Locate the cell with the specified text and output its (x, y) center coordinate. 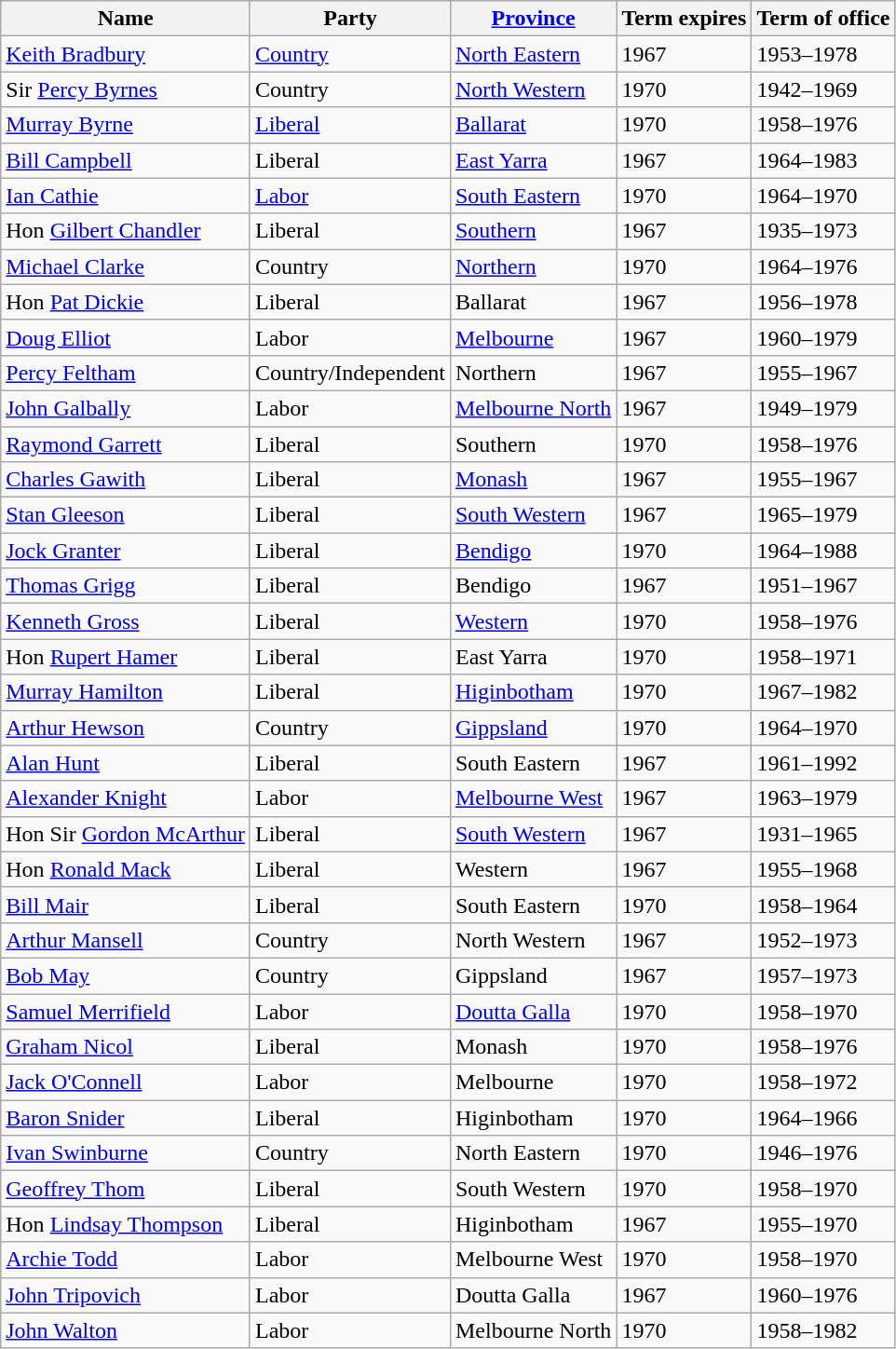
Hon Pat Dickie (126, 302)
Ian Cathie (126, 196)
1931–1965 (823, 834)
Kenneth Gross (126, 621)
1964–1966 (823, 1118)
Bill Mair (126, 905)
Alan Hunt (126, 763)
1956–1978 (823, 302)
Baron Snider (126, 1118)
1955–1970 (823, 1224)
1958–1972 (823, 1083)
Bob May (126, 975)
1957–1973 (823, 975)
1963–1979 (823, 798)
Hon Sir Gordon McArthur (126, 834)
Term of office (823, 19)
Michael Clarke (126, 266)
Samuel Merrifield (126, 1011)
Murray Byrne (126, 125)
1952–1973 (823, 940)
Hon Rupert Hamer (126, 657)
Graham Nicol (126, 1047)
Doug Elliot (126, 337)
Thomas Grigg (126, 586)
1961–1992 (823, 763)
Jack O'Connell (126, 1083)
Bill Campbell (126, 160)
1960–1979 (823, 337)
1946–1976 (823, 1153)
Name (126, 19)
Sir Percy Byrnes (126, 89)
John Tripovich (126, 1295)
Arthur Mansell (126, 940)
Percy Feltham (126, 373)
1964–1976 (823, 266)
1935–1973 (823, 231)
1958–1982 (823, 1330)
Arthur Hewson (126, 728)
Alexander Knight (126, 798)
1942–1969 (823, 89)
1958–1971 (823, 657)
Country/Independent (350, 373)
1967–1982 (823, 692)
Hon Lindsay Thompson (126, 1224)
1949–1979 (823, 408)
1955–1968 (823, 869)
Ivan Swinburne (126, 1153)
1965–1979 (823, 515)
Hon Ronald Mack (126, 869)
1960–1976 (823, 1295)
Jock Granter (126, 551)
John Walton (126, 1330)
Geoffrey Thom (126, 1189)
1951–1967 (823, 586)
Stan Gleeson (126, 515)
1964–1983 (823, 160)
Keith Bradbury (126, 54)
1953–1978 (823, 54)
Province (533, 19)
Hon Gilbert Chandler (126, 231)
Raymond Garrett (126, 444)
Archie Todd (126, 1260)
Party (350, 19)
1964–1988 (823, 551)
Term expires (684, 19)
Murray Hamilton (126, 692)
Charles Gawith (126, 480)
John Galbally (126, 408)
1958–1964 (823, 905)
